Pinpoint the cell where the given text exists, returning its (x, y) midpoint coordinate. 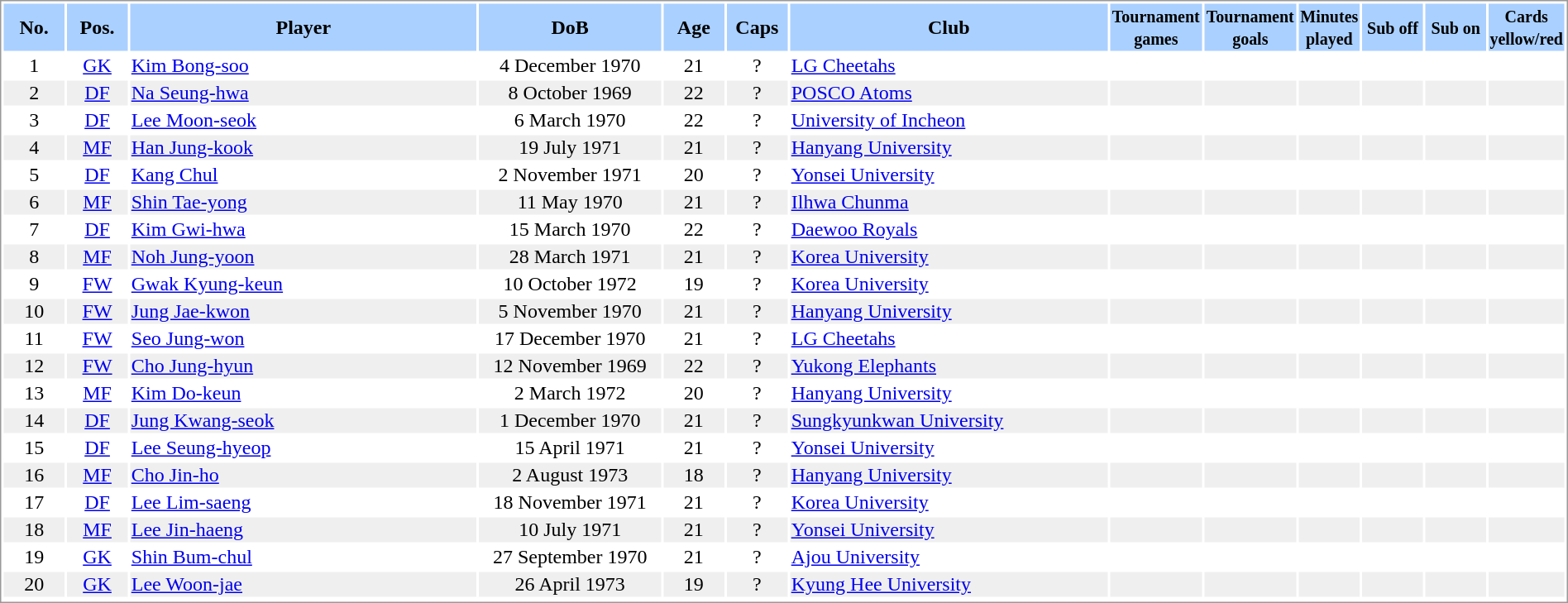
9 (33, 284)
Tournamentgoals (1250, 26)
15 March 1970 (570, 229)
Lee Lim-saeng (303, 502)
17 December 1970 (570, 338)
2 November 1971 (570, 175)
Sub on (1456, 26)
Ilhwa Chunma (949, 203)
Shin Bum-chul (303, 557)
7 (33, 229)
1 December 1970 (570, 421)
Pos. (98, 26)
27 September 1970 (570, 557)
5 November 1970 (570, 312)
Yukong Elephants (949, 366)
Lee Seung-hyeop (303, 447)
6 March 1970 (570, 120)
8 (33, 257)
Gwak Kyung-keun (303, 284)
Sub off (1393, 26)
Han Jung-kook (303, 148)
15 (33, 447)
POSCO Atoms (949, 93)
11 (33, 338)
Daewoo Royals (949, 229)
19 July 1971 (570, 148)
Jung Kwang-seok (303, 421)
Ajou University (949, 557)
10 (33, 312)
Lee Woon-jae (303, 585)
12 November 1969 (570, 366)
DoB (570, 26)
14 (33, 421)
10 October 1972 (570, 284)
Player (303, 26)
Cho Jin-ho (303, 476)
Caps (758, 26)
4 December 1970 (570, 65)
4 (33, 148)
6 (33, 203)
26 April 1973 (570, 585)
Jung Jae-kwon (303, 312)
11 May 1970 (570, 203)
Kyung Hee University (949, 585)
Shin Tae-yong (303, 203)
16 (33, 476)
No. (33, 26)
Minutesplayed (1329, 26)
Lee Jin-haeng (303, 530)
3 (33, 120)
2 August 1973 (570, 476)
Tournamentgames (1156, 26)
5 (33, 175)
Cho Jung-hyun (303, 366)
Lee Moon-seok (303, 120)
10 July 1971 (570, 530)
28 March 1971 (570, 257)
Kim Do-keun (303, 393)
2 March 1972 (570, 393)
Na Seung-hwa (303, 93)
12 (33, 366)
8 October 1969 (570, 93)
Age (693, 26)
Kang Chul (303, 175)
University of Incheon (949, 120)
Noh Jung-yoon (303, 257)
1 (33, 65)
Sungkyunkwan University (949, 421)
2 (33, 93)
15 April 1971 (570, 447)
Kim Bong-soo (303, 65)
18 November 1971 (570, 502)
17 (33, 502)
Seo Jung-won (303, 338)
Cardsyellow/red (1527, 26)
Club (949, 26)
13 (33, 393)
Kim Gwi-hwa (303, 229)
